Search for the cell housing the specified text and yield its (X, Y) center coordinate. 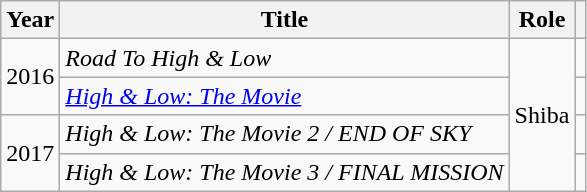
2016 (30, 77)
Role (542, 20)
Title (284, 20)
Shiba (542, 115)
High & Low: The Movie 3 / FINAL MISSION (284, 172)
2017 (30, 153)
Year (30, 20)
High & Low: The Movie (284, 96)
Road To High & Low (284, 58)
High & Low: The Movie 2 / END OF SKY (284, 134)
